Return the [X, Y] coordinate for the center point of the cell that contains the specified text.  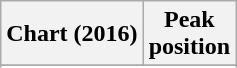
Peakposition [189, 34]
Chart (2016) [72, 34]
